From the cell containing the given text, extract its center point as (X, Y) coordinate. 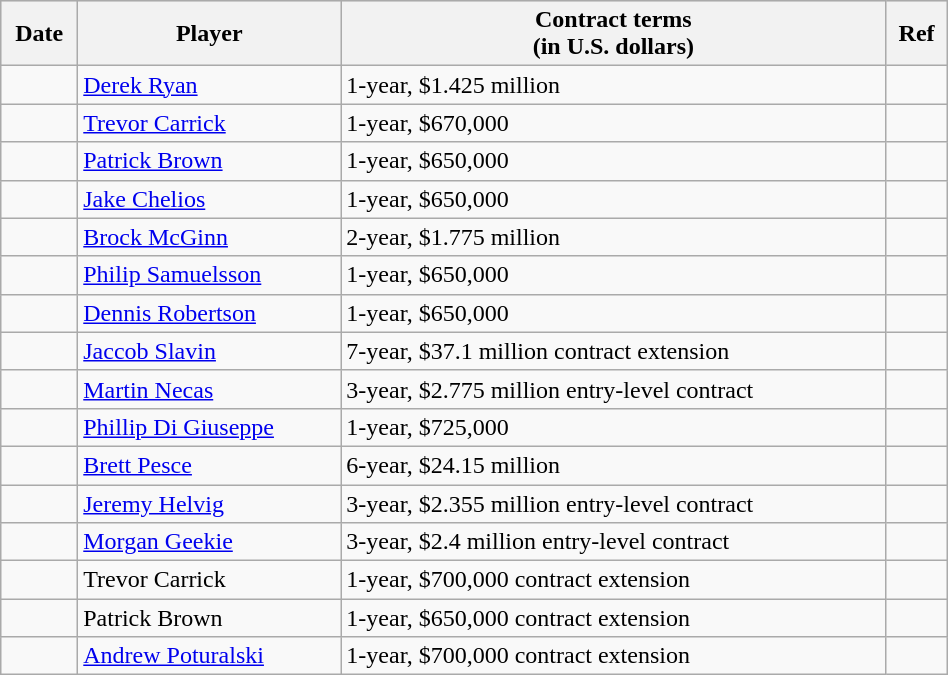
3-year, $2.355 million entry-level contract (614, 503)
Brock McGinn (210, 237)
Brett Pesce (210, 465)
3-year, $2.4 million entry-level contract (614, 542)
Dennis Robertson (210, 313)
1-year, $725,000 (614, 427)
Jake Chelios (210, 199)
Player (210, 34)
3-year, $2.775 million entry-level contract (614, 389)
Philip Samuelsson (210, 275)
1-year, $670,000 (614, 123)
Martin Necas (210, 389)
2-year, $1.775 million (614, 237)
Ref (916, 34)
Derek Ryan (210, 85)
1-year, $650,000 contract extension (614, 618)
Jaccob Slavin (210, 351)
Phillip Di Giuseppe (210, 427)
Date (40, 34)
Andrew Poturalski (210, 656)
Contract terms(in U.S. dollars) (614, 34)
Jeremy Helvig (210, 503)
7-year, $37.1 million contract extension (614, 351)
6-year, $24.15 million (614, 465)
1-year, $1.425 million (614, 85)
Morgan Geekie (210, 542)
